Identify which cell holds the provided text, then report its [X, Y] central coordinate. 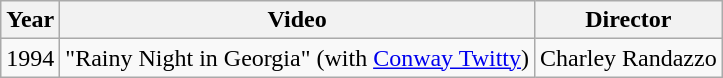
Year [30, 20]
1994 [30, 58]
Director [629, 20]
Video [298, 20]
"Rainy Night in Georgia" (with Conway Twitty) [298, 58]
Charley Randazzo [629, 58]
